Detect which cell encompasses the target text, then output its (x, y) center coordinate. 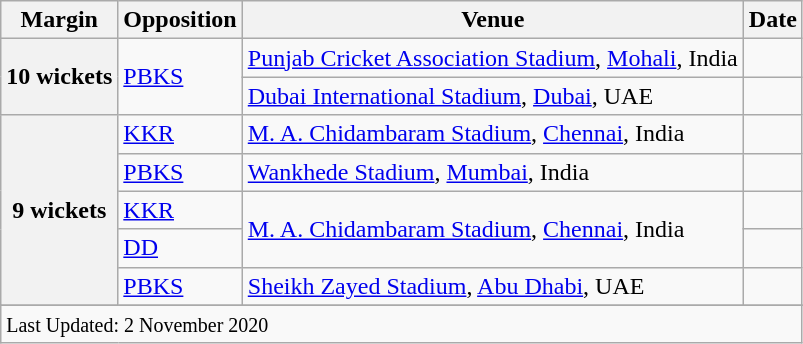
9 wickets (60, 210)
Margin (60, 20)
Opposition (180, 20)
Date (772, 20)
Sheikh Zayed Stadium, Abu Dhabi, UAE (492, 286)
Wankhede Stadium, Mumbai, India (492, 172)
DD (180, 248)
Venue (492, 20)
Last Updated: 2 November 2020 (402, 324)
10 wickets (60, 77)
Punjab Cricket Association Stadium, Mohali, India (492, 58)
Dubai International Stadium, Dubai, UAE (492, 96)
